Output the (X, Y) coordinate of the center of the cell containing the given text.  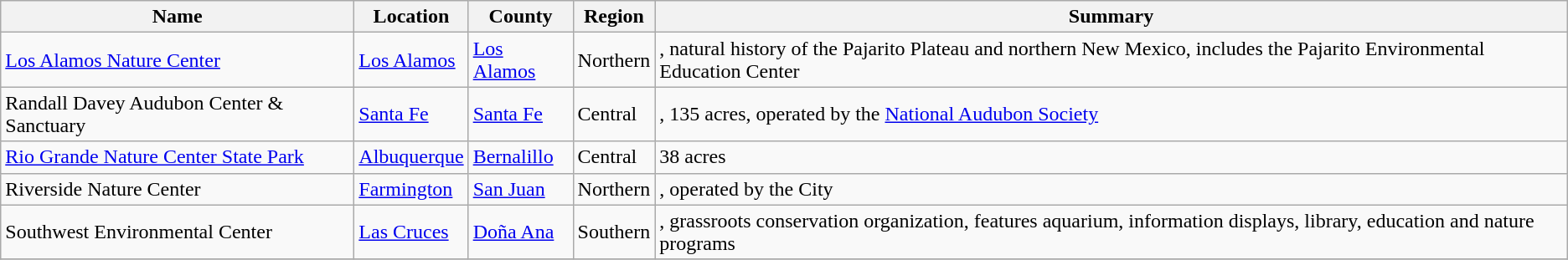
Southwest Environmental Center (178, 232)
Bernalillo (521, 157)
Rio Grande Nature Center State Park (178, 157)
, 135 acres, operated by the National Audubon Society (1111, 114)
Riverside Nature Center (178, 189)
Name (178, 17)
County (521, 17)
Randall Davey Audubon Center & Sanctuary (178, 114)
Farmington (411, 189)
Las Cruces (411, 232)
, grassroots conservation organization, features aquarium, information displays, library, education and nature programs (1111, 232)
, operated by the City (1111, 189)
Southern (614, 232)
San Juan (521, 189)
, natural history of the Pajarito Plateau and northern New Mexico, includes the Pajarito Environmental Education Center (1111, 60)
Region (614, 17)
38 acres (1111, 157)
Doña Ana (521, 232)
Albuquerque (411, 157)
Los Alamos Nature Center (178, 60)
Location (411, 17)
Summary (1111, 17)
